For the text-containing cell, return its midpoint in (x, y) coordinate format. 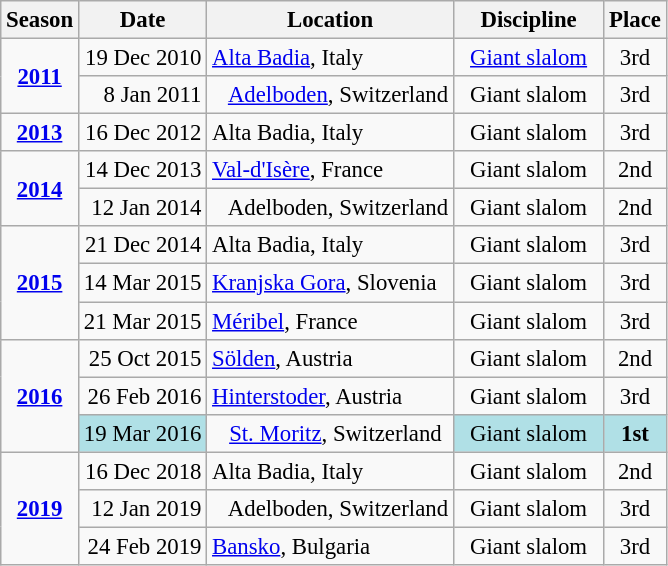
Place (635, 20)
26 Feb 2016 (142, 396)
Bansko, Bulgaria (330, 546)
16 Dec 2018 (142, 471)
1st (635, 433)
14 Mar 2015 (142, 283)
2016 (40, 396)
Date (142, 20)
2014 (40, 188)
Sölden, Austria (330, 358)
Season (40, 20)
St. Moritz, Switzerland (330, 433)
2019 (40, 508)
2011 (40, 76)
25 Oct 2015 (142, 358)
2015 (40, 282)
14 Dec 2013 (142, 170)
19 Mar 2016 (142, 433)
21 Dec 2014 (142, 245)
Hinterstoder, Austria (330, 396)
24 Feb 2019 (142, 546)
12 Jan 2019 (142, 509)
Discipline (528, 20)
Kranjska Gora, Slovenia (330, 283)
12 Jan 2014 (142, 208)
Val-d'Isère, France (330, 170)
8 Jan 2011 (142, 95)
Méribel, France (330, 321)
21 Mar 2015 (142, 321)
19 Dec 2010 (142, 58)
16 Dec 2012 (142, 133)
Location (330, 20)
2013 (40, 133)
